Locate the cell with the specified text and output its (x, y) center coordinate. 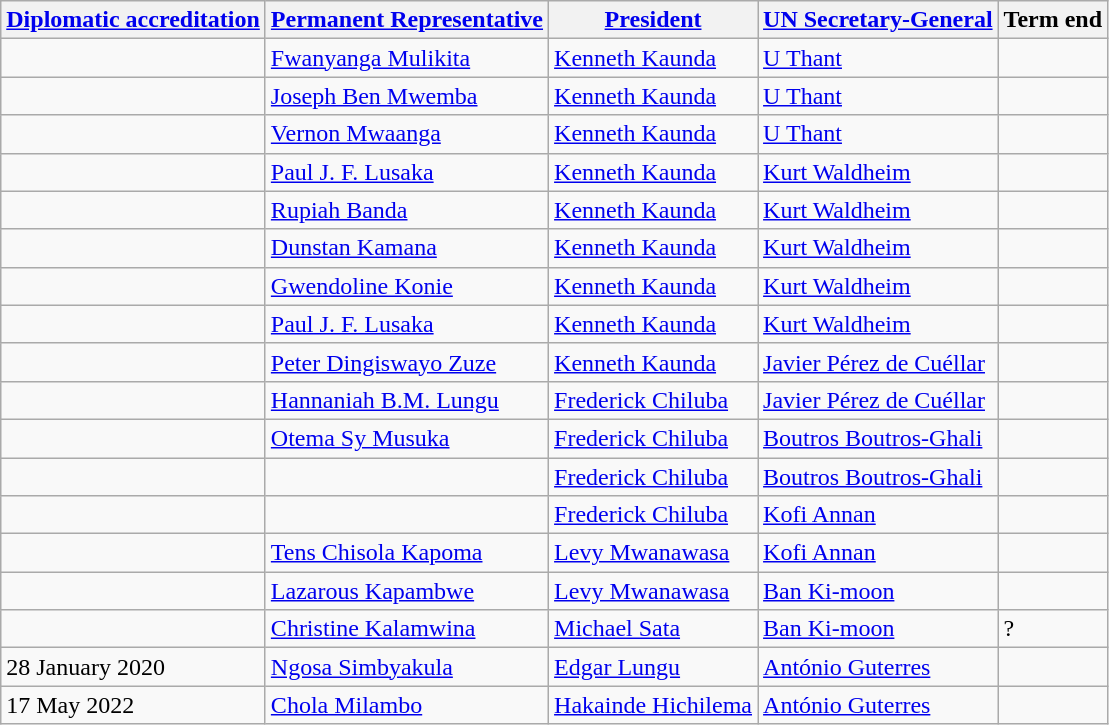
Edgar Lungu (654, 667)
Diplomatic accreditation (134, 20)
Dunstan Kamana (406, 248)
28 January 2020 (134, 667)
Peter Dingiswayo Zuze (406, 362)
Joseph Ben Mwemba (406, 96)
Permanent Representative (406, 20)
President (654, 20)
Michael Sata (654, 629)
Lazarous Kapambwe (406, 591)
UN Secretary-General (878, 20)
Tens Chisola Kapoma (406, 553)
Hannaniah B.M. Lungu (406, 400)
Term end (1053, 20)
17 May 2022 (134, 705)
? (1053, 629)
Rupiah Banda (406, 210)
Ngosa Simbyakula (406, 667)
Christine Kalamwina (406, 629)
Hakainde Hichilema (654, 705)
Vernon Mwaanga (406, 134)
Fwanyanga Mulikita (406, 58)
Chola Milambo (406, 705)
Gwendoline Konie (406, 286)
Otema Sy Musuka (406, 438)
